Search for the cell housing the specified text and yield its [X, Y] center coordinate. 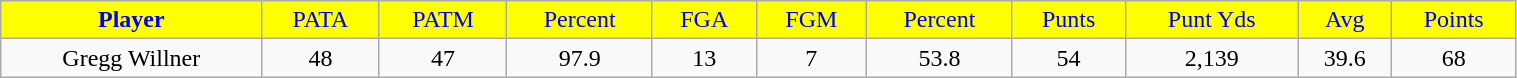
Avg [1344, 20]
54 [1068, 58]
Gregg Willner [132, 58]
7 [812, 58]
2,139 [1212, 58]
53.8 [940, 58]
Points [1454, 20]
Punts [1068, 20]
FGA [704, 20]
48 [320, 58]
Punt Yds [1212, 20]
FGM [812, 20]
13 [704, 58]
47 [443, 58]
PATM [443, 20]
68 [1454, 58]
Player [132, 20]
97.9 [580, 58]
PATA [320, 20]
39.6 [1344, 58]
